Return [X, Y] of the center of cell containing provided text 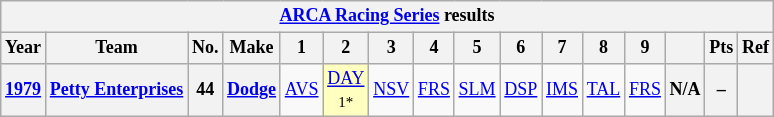
DAY 1* [346, 90]
2 [346, 48]
IMS [562, 90]
SLM [477, 90]
6 [521, 48]
Pts [722, 48]
1979 [24, 90]
Team [116, 48]
Make [252, 48]
N/A [685, 90]
9 [646, 48]
Dodge [252, 90]
ARCA Racing Series results [388, 16]
5 [477, 48]
7 [562, 48]
1 [301, 48]
DSP [521, 90]
8 [603, 48]
3 [392, 48]
No. [206, 48]
44 [206, 90]
NSV [392, 90]
Petty Enterprises [116, 90]
Ref [756, 48]
4 [434, 48]
AVS [301, 90]
– [722, 90]
TAL [603, 90]
Year [24, 48]
